For the text-containing cell, return its midpoint in [x, y] coordinate format. 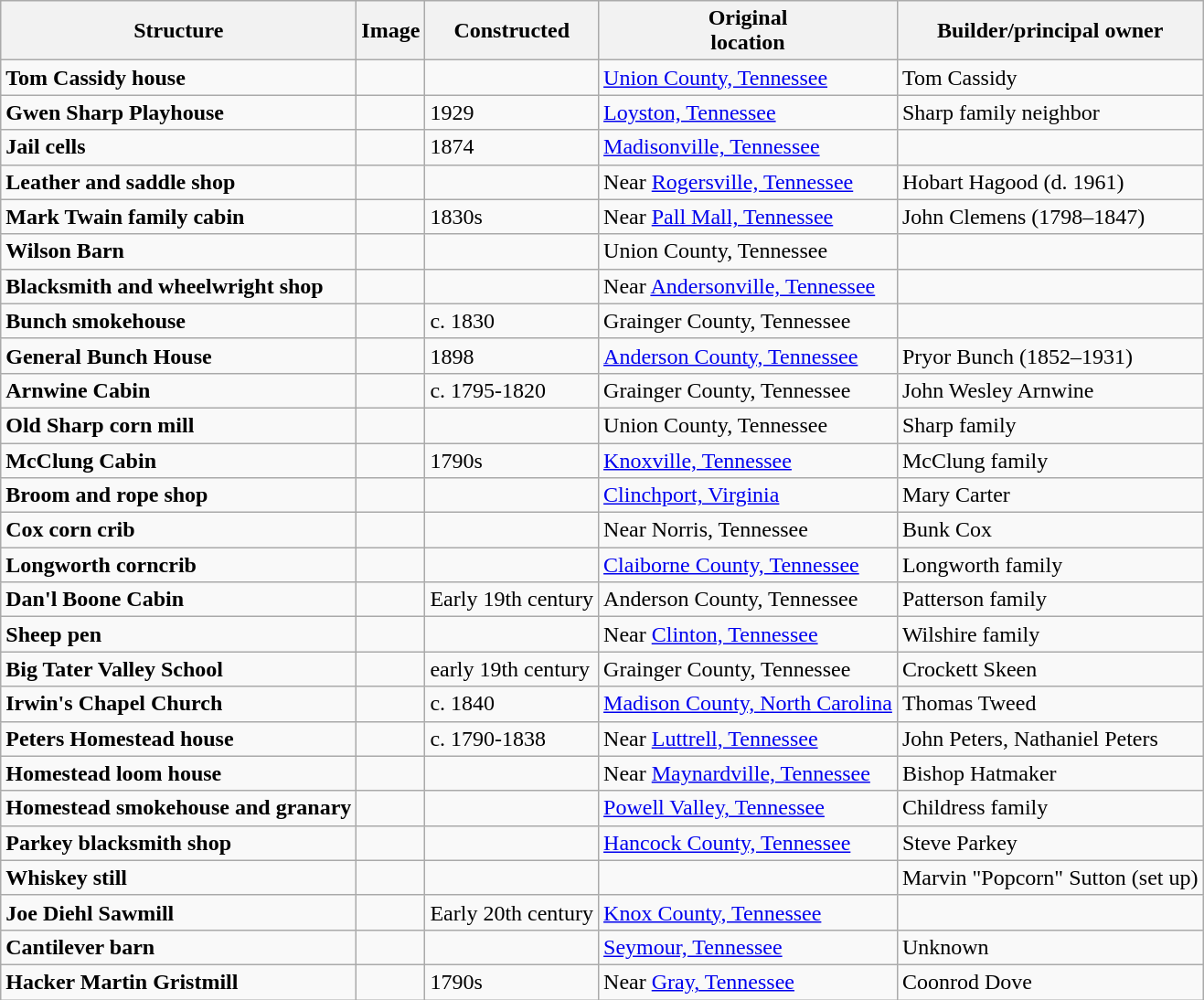
Bunch smokehouse [179, 321]
Wilshire family [1050, 634]
Loyston, Tennessee [748, 112]
Leather and saddle shop [179, 182]
McClung Cabin [179, 460]
Gwen Sharp Playhouse [179, 112]
Near Rogersville, Tennessee [748, 182]
Whiskey still [179, 878]
Original location [748, 31]
Sharp family [1050, 425]
Early 20th century [512, 912]
Cox corn crib [179, 530]
Unknown [1050, 947]
Near Andersonville, Tennessee [748, 286]
Hancock County, Tennessee [748, 843]
Early 19th century [512, 600]
Madison County, North Carolina [748, 704]
Coonrod Dove [1050, 982]
Irwin's Chapel Church [179, 704]
Dan'l Boone Cabin [179, 600]
Arnwine Cabin [179, 390]
Sharp family neighbor [1050, 112]
early 19th century [512, 669]
John Peters, Nathaniel Peters [1050, 739]
Knoxville, Tennessee [748, 460]
Madisonville, Tennessee [748, 147]
Powell Valley, Tennessee [748, 808]
c. 1795-1820 [512, 390]
General Bunch House [179, 356]
Near Clinton, Tennessee [748, 634]
Longworth corncrib [179, 565]
Patterson family [1050, 600]
Claiborne County, Tennessee [748, 565]
Homestead loom house [179, 773]
Jail cells [179, 147]
c. 1840 [512, 704]
Seymour, Tennessee [748, 947]
Parkey blacksmith shop [179, 843]
Near Pall Mall, Tennessee [748, 217]
Sheep pen [179, 634]
Near Luttrell, Tennessee [748, 739]
Hacker Martin Gristmill [179, 982]
Old Sharp corn mill [179, 425]
1898 [512, 356]
Longworth family [1050, 565]
Bishop Hatmaker [1050, 773]
Near Norris, Tennessee [748, 530]
Mark Twain family cabin [179, 217]
Homestead smokehouse and granary [179, 808]
John Wesley Arnwine [1050, 390]
1830s [512, 217]
Marvin "Popcorn" Sutton (set up) [1050, 878]
Bunk Cox [1050, 530]
Wilson Barn [179, 251]
Peters Homestead house [179, 739]
Crockett Skeen [1050, 669]
Structure [179, 31]
Near Maynardville, Tennessee [748, 773]
Blacksmith and wheelwright shop [179, 286]
Cantilever barn [179, 947]
Childress family [1050, 808]
Pryor Bunch (1852–1931) [1050, 356]
Knox County, Tennessee [748, 912]
1929 [512, 112]
Constructed [512, 31]
Tom Cassidy [1050, 78]
Tom Cassidy house [179, 78]
Builder/principal owner [1050, 31]
Joe Diehl Sawmill [179, 912]
Near Gray, Tennessee [748, 982]
Mary Carter [1050, 495]
Image [391, 31]
Broom and rope shop [179, 495]
McClung family [1050, 460]
1874 [512, 147]
Thomas Tweed [1050, 704]
c. 1830 [512, 321]
John Clemens (1798–1847) [1050, 217]
Steve Parkey [1050, 843]
Big Tater Valley School [179, 669]
Hobart Hagood (d. 1961) [1050, 182]
c. 1790-1838 [512, 739]
Clinchport, Virginia [748, 495]
